Return the [x, y] coordinate for the center point of the cell that contains the specified text.  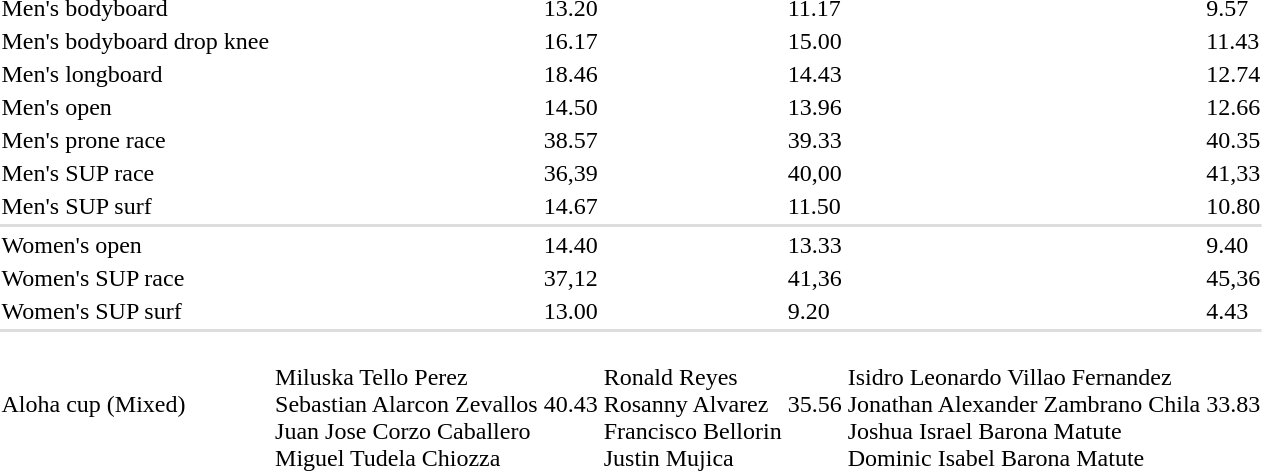
18.46 [570, 74]
40,00 [814, 173]
15.00 [814, 41]
14.67 [570, 206]
45,36 [1234, 278]
38.57 [570, 140]
13.96 [814, 107]
Men's prone race [136, 140]
13.00 [570, 311]
40.35 [1234, 140]
41,36 [814, 278]
11.50 [814, 206]
36,39 [570, 173]
Women's open [136, 245]
39.33 [814, 140]
Men's bodyboard drop knee [136, 41]
Men's longboard [136, 74]
9.40 [1234, 245]
Men's SUP surf [136, 206]
12.74 [1234, 74]
14.43 [814, 74]
Men's open [136, 107]
9.20 [814, 311]
14.50 [570, 107]
10.80 [1234, 206]
41,33 [1234, 173]
16.17 [570, 41]
14.40 [570, 245]
Men's SUP race [136, 173]
13.33 [814, 245]
11.43 [1234, 41]
Women's SUP surf [136, 311]
12.66 [1234, 107]
Women's SUP race [136, 278]
4.43 [1234, 311]
37,12 [570, 278]
